Pinpoint the cell where the given text exists, returning its (X, Y) midpoint coordinate. 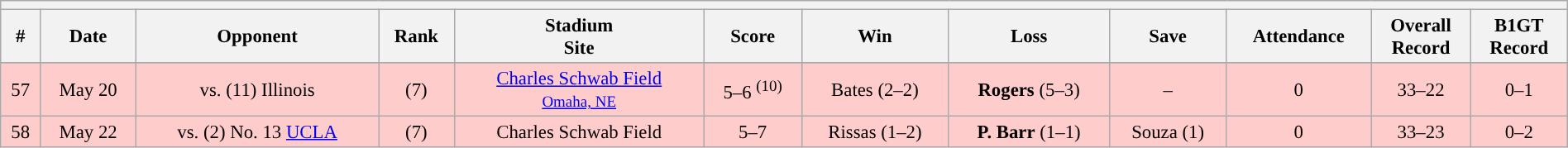
Bates (2–2) (875, 89)
Rissas (1–2) (875, 132)
Rank (417, 36)
5–6 (10) (753, 89)
May 22 (88, 132)
0–1 (1518, 89)
Souza (1) (1168, 132)
Save (1168, 36)
– (1168, 89)
OverallRecord (1421, 36)
57 (21, 89)
Charles Schwab Field (579, 132)
Score (753, 36)
Attendance (1298, 36)
vs. (2) No. 13 UCLA (258, 132)
33–23 (1421, 132)
P. Barr (1–1) (1029, 132)
Date (88, 36)
vs. (11) Illinois (258, 89)
Charles Schwab FieldOmaha, NE (579, 89)
0–2 (1518, 132)
5–7 (753, 132)
May 20 (88, 89)
58 (21, 132)
Win (875, 36)
Rogers (5–3) (1029, 89)
33–22 (1421, 89)
B1GTRecord (1518, 36)
StadiumSite (579, 36)
Loss (1029, 36)
# (21, 36)
Opponent (258, 36)
